Provide the [x, y] coordinate of the cell's center where the given text is located.  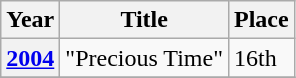
Place [261, 20]
Year [30, 20]
2004 [30, 58]
16th [261, 58]
"Precious Time" [144, 58]
Title [144, 20]
